Find where the given text appears and provide that cell's center as (X, Y) coordinate. 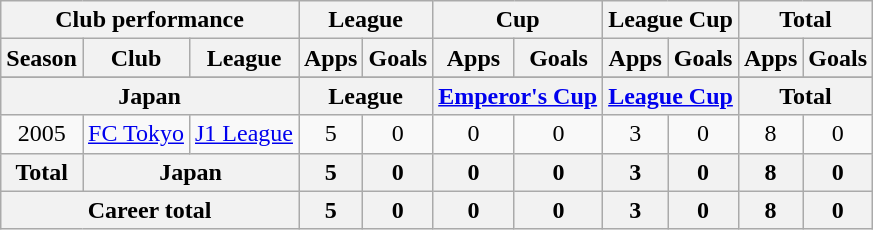
FC Tokyo (136, 134)
Club performance (150, 20)
Season (42, 58)
Cup (518, 20)
J1 League (244, 134)
2005 (42, 134)
Career total (150, 210)
Club (136, 58)
Emperor's Cup (518, 96)
